Extract the (x, y) coordinate from the center of the cell holding the provided text.  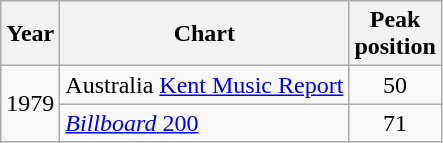
Chart (204, 34)
Australia Kent Music Report (204, 85)
71 (395, 123)
50 (395, 85)
Peakposition (395, 34)
Year (30, 34)
Billboard 200 (204, 123)
1979 (30, 104)
